Output the (X, Y) coordinate of the center of the cell containing the given text.  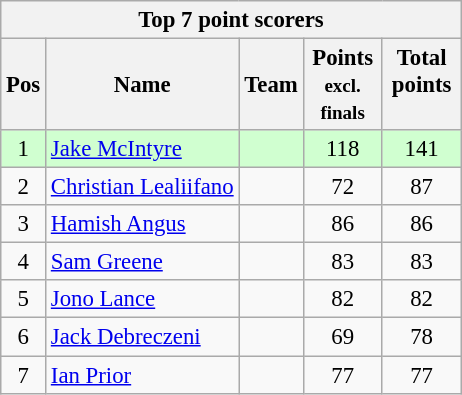
Pos (24, 85)
Totalpoints (422, 85)
5 (24, 299)
Name (142, 85)
Jack Debreczeni (142, 337)
6 (24, 337)
Sam Greene (142, 262)
118 (342, 149)
1 (24, 149)
Ian Prior (142, 375)
4 (24, 262)
Team (271, 85)
7 (24, 375)
78 (422, 337)
3 (24, 224)
Top 7 point scorers (231, 20)
Pointsexcl.finals (342, 85)
72 (342, 187)
141 (422, 149)
2 (24, 187)
Jono Lance (142, 299)
Christian Lealiifano (142, 187)
87 (422, 187)
69 (342, 337)
Hamish Angus (142, 224)
Jake McIntyre (142, 149)
